Return [X, Y] of the center of cell containing provided text 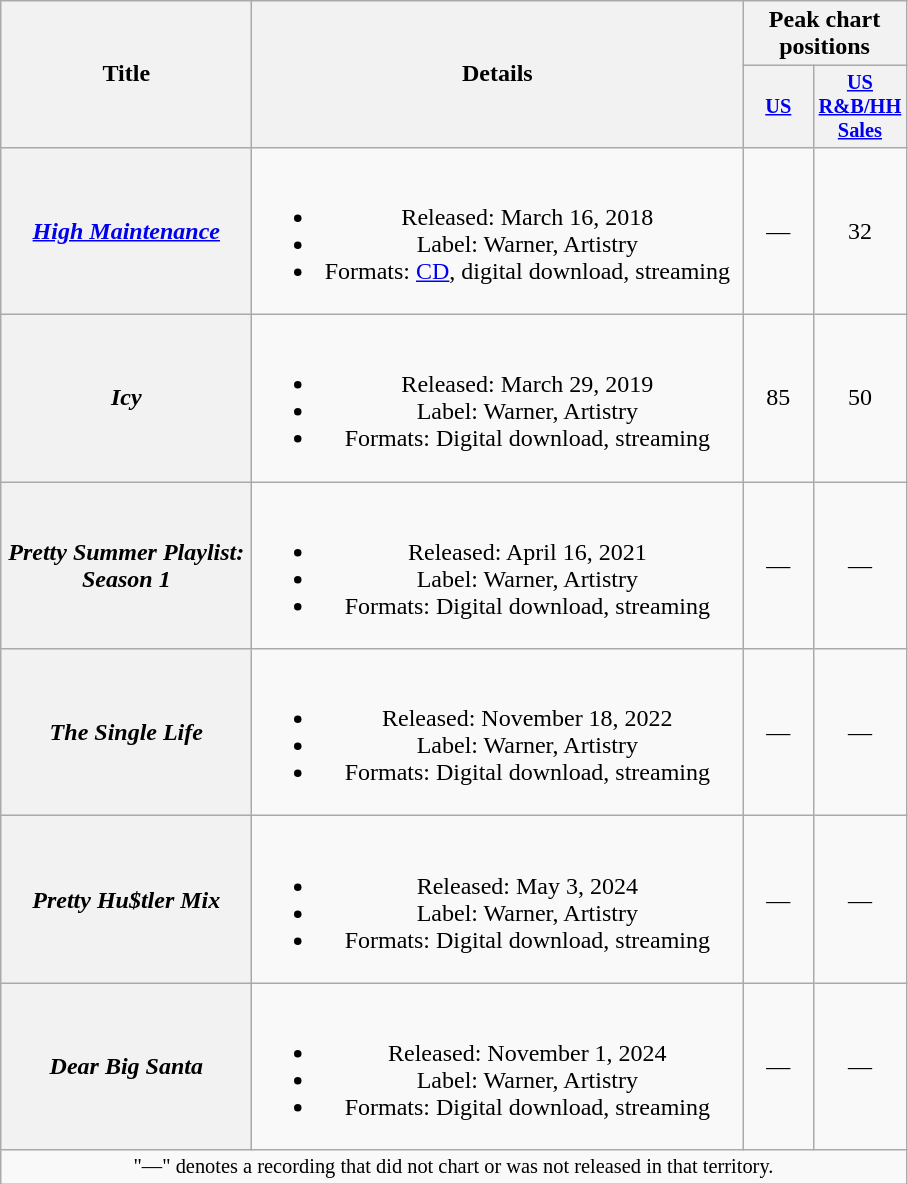
The Single Life [126, 732]
Dear Big Santa [126, 1066]
32 [860, 230]
Released: March 16, 2018Label: Warner, ArtistryFormats: CD, digital download, streaming [498, 230]
Pretty Summer Playlist: Season 1 [126, 566]
Icy [126, 398]
Title [126, 74]
USR&B/HHSales [860, 107]
Pretty Hu$tler Mix [126, 900]
Peak chart positions [824, 34]
"—" denotes a recording that did not chart or was not released in that territory. [454, 1167]
50 [860, 398]
Released: November 18, 2022Label: Warner, ArtistryFormats: Digital download, streaming [498, 732]
Released: March 29, 2019Label: Warner, ArtistryFormats: Digital download, streaming [498, 398]
Released: November 1, 2024Label: Warner, ArtistryFormats: Digital download, streaming [498, 1066]
Released: April 16, 2021Label: Warner, ArtistryFormats: Digital download, streaming [498, 566]
Released: May 3, 2024Label: Warner, ArtistryFormats: Digital download, streaming [498, 900]
US [778, 107]
85 [778, 398]
Details [498, 74]
High Maintenance [126, 230]
